Capture the cell that displays the provided text and extract its [x, y] central coordinate. 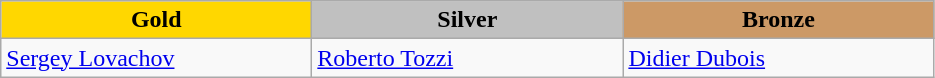
Sergey Lovachov [156, 58]
Roberto Tozzi [468, 58]
Gold [156, 20]
Didier Dubois [778, 58]
Silver [468, 20]
Bronze [778, 20]
